Return [X, Y] of the center of cell containing provided text 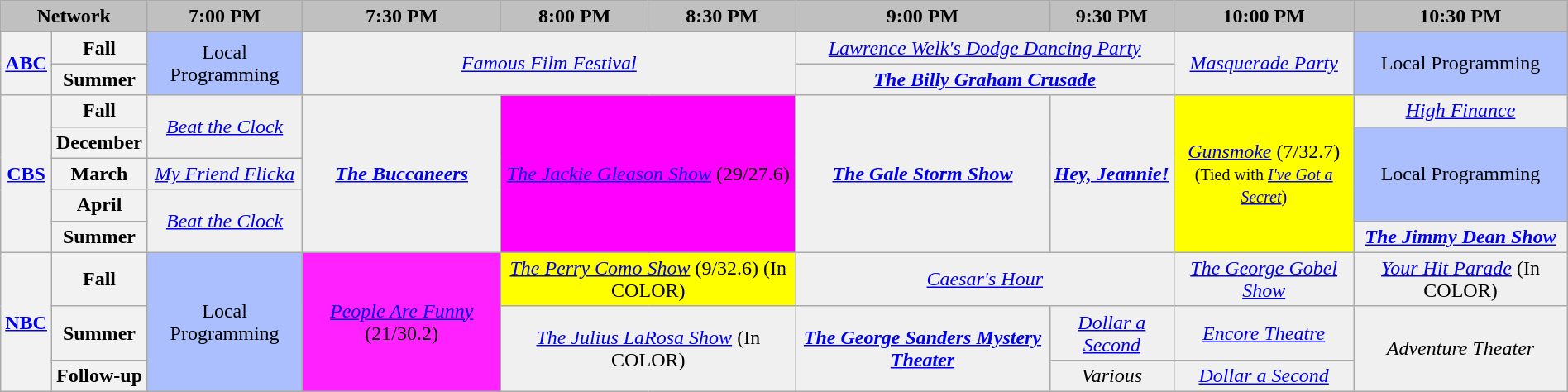
Network [74, 17]
9:00 PM [923, 17]
10:00 PM [1264, 17]
The George Gobel Show [1264, 280]
Follow-up [99, 375]
December [99, 142]
Encore Theatre [1264, 332]
Gunsmoke (7/32.7)(Tied with I've Got a Secret) [1264, 174]
High Finance [1460, 111]
NBC [26, 322]
7:30 PM [402, 17]
The George Sanders Mystery Theater [923, 349]
Various [1111, 375]
The Jimmy Dean Show [1460, 237]
Caesar's Hour [985, 280]
The Billy Graham Crusade [985, 79]
The Julius LaRosa Show (In COLOR) [648, 349]
Adventure Theater [1460, 349]
April [99, 205]
Lawrence Welk's Dodge Dancing Party [985, 48]
CBS [26, 174]
March [99, 174]
7:00 PM [225, 17]
8:00 PM [575, 17]
Your Hit Parade (In COLOR) [1460, 280]
10:30 PM [1460, 17]
Hey, Jeannie! [1111, 174]
The Perry Como Show (9/32.6) (In COLOR) [648, 280]
The Jackie Gleason Show (29/27.6) [648, 174]
Masquerade Party [1264, 64]
9:30 PM [1111, 17]
Famous Film Festival [549, 64]
8:30 PM [722, 17]
The Gale Storm Show [923, 174]
The Buccaneers [402, 174]
People Are Funny (21/30.2) [402, 322]
ABC [26, 64]
My Friend Flicka [225, 174]
